Provide the [x, y] coordinate of the cell's center where the given text is located.  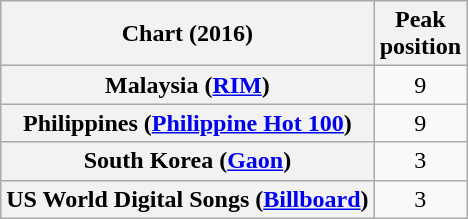
South Korea (Gaon) [188, 161]
Peakposition [420, 34]
US World Digital Songs (Billboard) [188, 199]
Chart (2016) [188, 34]
Philippines (Philippine Hot 100) [188, 123]
Malaysia (RIM) [188, 85]
